Search for the cell housing the specified text and yield its [X, Y] center coordinate. 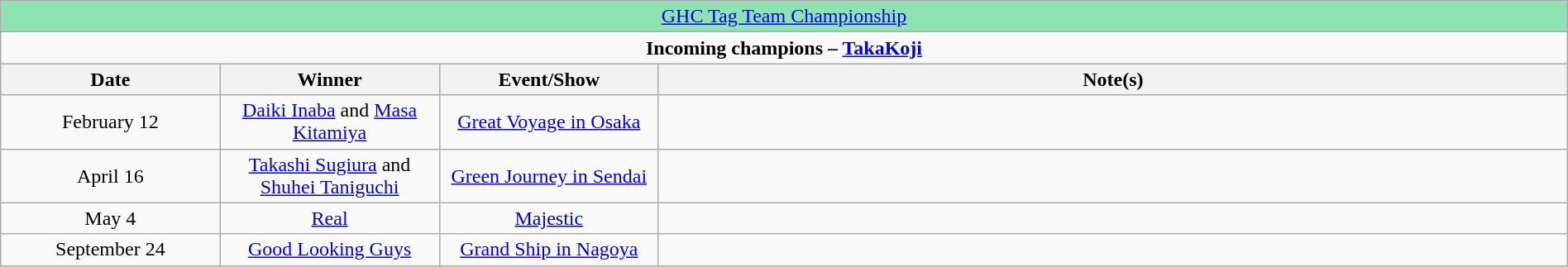
Green Journey in Sendai [549, 175]
Grand Ship in Nagoya [549, 250]
Real [329, 218]
Majestic [549, 218]
Note(s) [1113, 79]
Good Looking Guys [329, 250]
Incoming champions – TakaKoji [784, 48]
Daiki Inaba and Masa Kitamiya [329, 122]
Takashi Sugiura and Shuhei Taniguchi [329, 175]
GHC Tag Team Championship [784, 17]
February 12 [111, 122]
April 16 [111, 175]
Event/Show [549, 79]
Great Voyage in Osaka [549, 122]
May 4 [111, 218]
Winner [329, 79]
Date [111, 79]
September 24 [111, 250]
